For the text-containing cell, return its midpoint in [x, y] coordinate format. 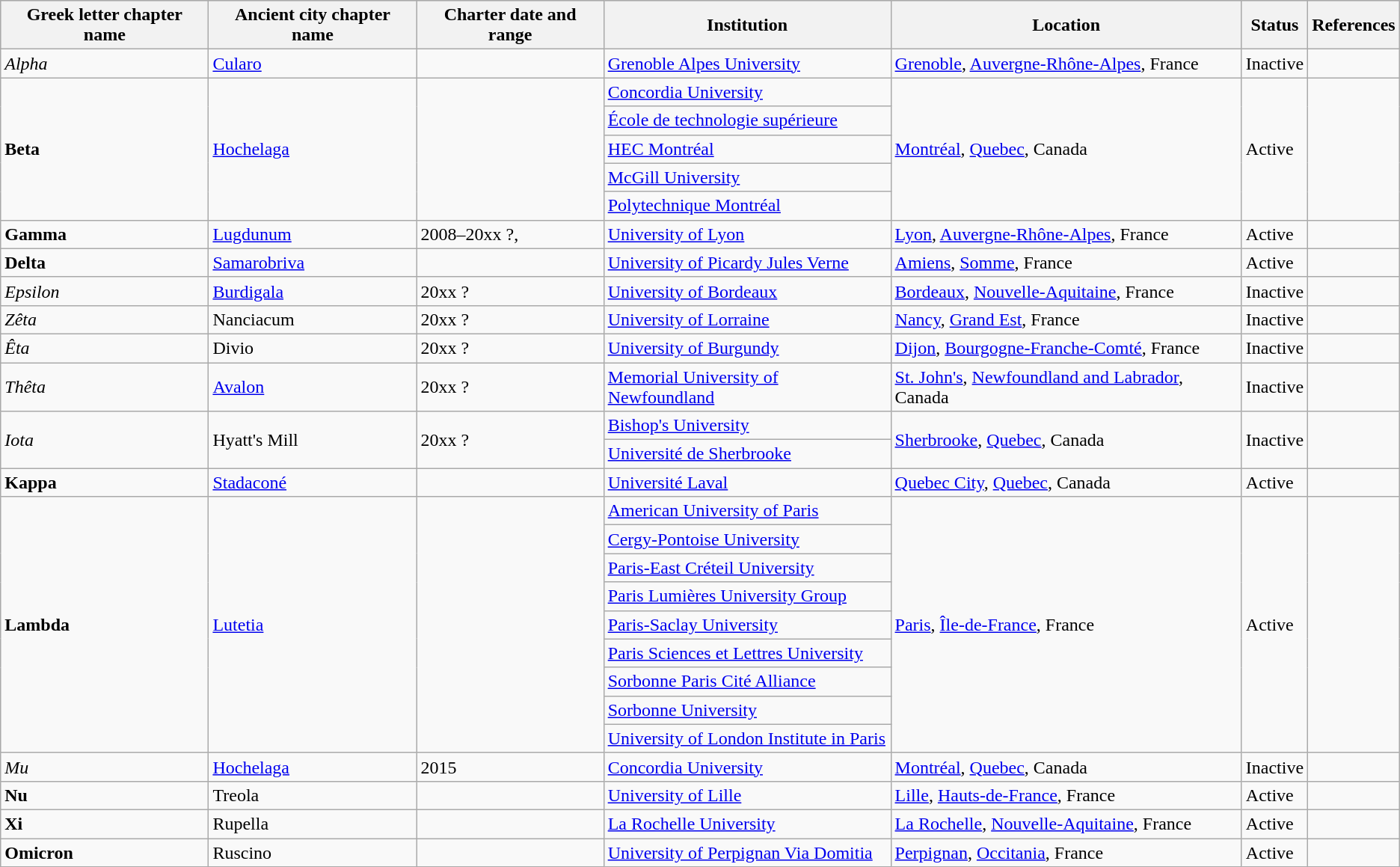
Paris, Île-de-France, France [1066, 625]
Êta [105, 348]
Iota [105, 440]
Avalon [313, 386]
Paris Lumières University Group [747, 596]
Beta [105, 149]
University of Picardy Jules Verne [747, 263]
University of Lorraine [747, 319]
Burdigala [313, 291]
Xi [105, 824]
Charter date and range [510, 25]
HEC Montréal [747, 149]
Kappa [105, 482]
Université de Sherbrooke [747, 454]
Nu [105, 795]
Divio [313, 348]
2008–20xx ?, [510, 234]
La Rochelle, Nouvelle-Aquitaine, France [1066, 824]
University of Bordeaux [747, 291]
La Rochelle University [747, 824]
Grenoble, Auvergne-Rhône-Alpes, France [1066, 64]
Amiens, Somme, France [1066, 263]
2015 [510, 767]
Status [1274, 25]
Sorbonne University [747, 710]
University of Burgundy [747, 348]
Gamma [105, 234]
Thêta [105, 386]
Bishop's University [747, 426]
Polytechnique Montréal [747, 206]
University of Perpignan Via Domitia [747, 852]
Ancient city chapter name [313, 25]
Ruscino [313, 852]
St. John's, Newfoundland and Labrador, Canada [1066, 386]
Treola [313, 795]
Sorbonne Paris Cité Alliance [747, 681]
Alpha [105, 64]
University of London Institute in Paris [747, 738]
Memorial University of Newfoundland [747, 386]
Delta [105, 263]
References [1354, 25]
Stadaconé [313, 482]
Lyon, Auvergne-Rhône-Alpes, France [1066, 234]
American University of Paris [747, 511]
Cularo [313, 64]
Lambda [105, 625]
Institution [747, 25]
École de technologie supérieure [747, 120]
Location [1066, 25]
Hyatt's Mill [313, 440]
Cergy-Pontoise University [747, 539]
Université Laval [747, 482]
Quebec City, Quebec, Canada [1066, 482]
Rupella [313, 824]
University of Lille [747, 795]
Omicron [105, 852]
Lugdunum [313, 234]
Mu [105, 767]
Zêta [105, 319]
Paris-East Créteil University [747, 568]
Grenoble Alpes University [747, 64]
Perpignan, Occitania, France [1066, 852]
Sherbrooke, Quebec, Canada [1066, 440]
University of Lyon [747, 234]
Lille, Hauts-de-France, France [1066, 795]
Dijon, Bourgogne-Franche-Comté, France [1066, 348]
Nanciacum [313, 319]
Epsilon [105, 291]
Greek letter chapter name [105, 25]
Samarobriva [313, 263]
Nancy, Grand Est, France [1066, 319]
Lutetia [313, 625]
Paris-Saclay University [747, 625]
Paris Sciences et Lettres University [747, 653]
McGill University [747, 177]
Bordeaux, Nouvelle-Aquitaine, France [1066, 291]
